Search for the cell housing the specified text and yield its [x, y] center coordinate. 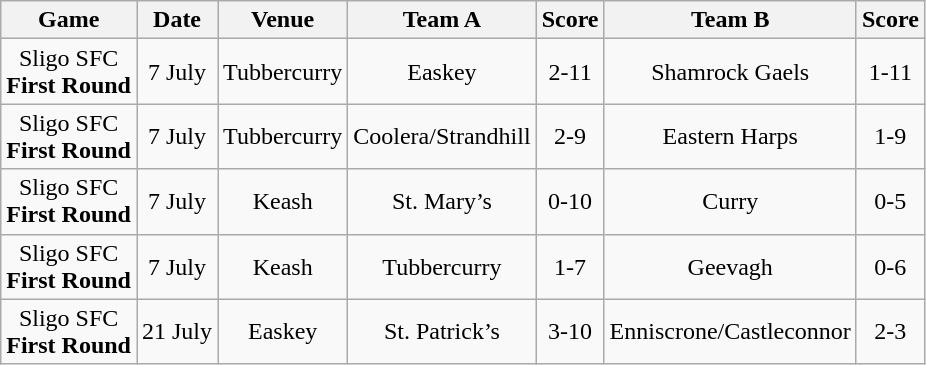
Coolera/Strandhill [442, 136]
2-11 [570, 72]
Team B [730, 20]
21 July [176, 332]
Curry [730, 202]
Enniscrone/Castleconnor [730, 332]
1-11 [890, 72]
0-5 [890, 202]
0-10 [570, 202]
1-7 [570, 266]
2-9 [570, 136]
Venue [283, 20]
St. Mary’s [442, 202]
Geevagh [730, 266]
Game [69, 20]
St. Patrick’s [442, 332]
0-6 [890, 266]
1-9 [890, 136]
Date [176, 20]
Eastern Harps [730, 136]
Shamrock Gaels [730, 72]
3-10 [570, 332]
2-3 [890, 332]
Team A [442, 20]
